Output the [X, Y] coordinate of the center of the cell containing the given text.  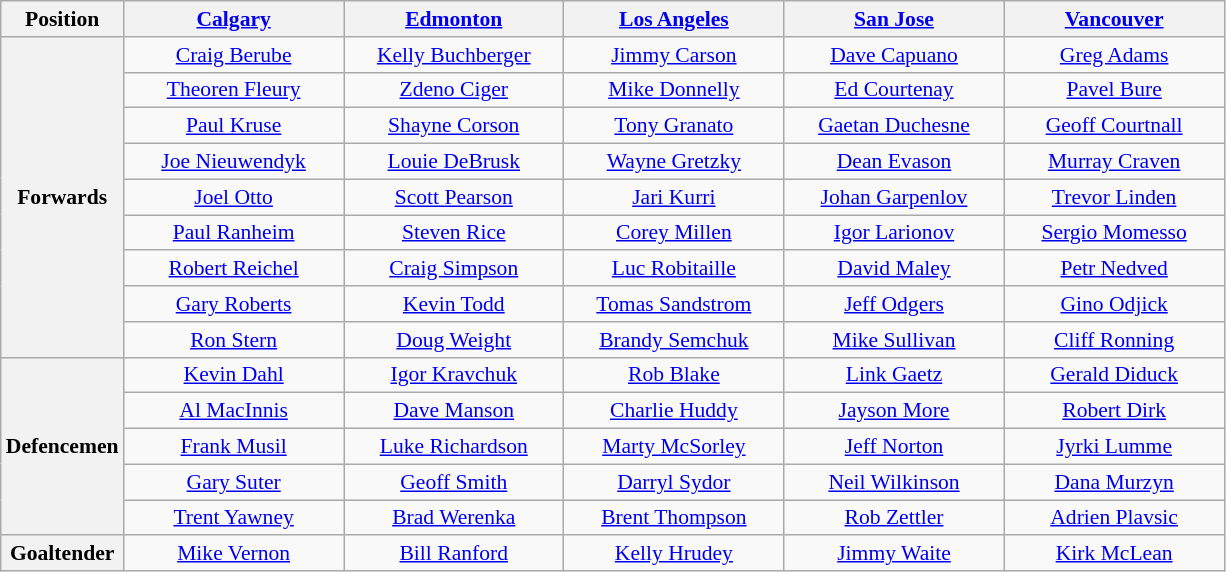
Dean Evason [894, 162]
Paul Kruse [234, 126]
Brad Werenka [454, 518]
Frank Musil [234, 447]
Kirk McLean [1114, 554]
Jari Kurri [674, 197]
Link Gaetz [894, 375]
Geoff Courtnall [1114, 126]
Johan Garpenlov [894, 197]
Joe Nieuwendyk [234, 162]
Darryl Sydor [674, 482]
Luke Richardson [454, 447]
Geoff Smith [454, 482]
Igor Kravchuk [454, 375]
Louie DeBrusk [454, 162]
Jeff Norton [894, 447]
Gino Odjick [1114, 304]
Goaltender [62, 554]
Jeff Odgers [894, 304]
Gary Roberts [234, 304]
Luc Robitaille [674, 269]
Mike Donnelly [674, 90]
Corey Millen [674, 233]
Adrien Plavsic [1114, 518]
Zdeno Ciger [454, 90]
Dave Capuano [894, 55]
Robert Reichel [234, 269]
Trent Yawney [234, 518]
Tony Granato [674, 126]
Position [62, 19]
Ed Courtenay [894, 90]
Edmonton [454, 19]
Rob Zettler [894, 518]
Calgary [234, 19]
Sergio Momesso [1114, 233]
Dave Manson [454, 411]
Jimmy Waite [894, 554]
Al MacInnis [234, 411]
Jayson More [894, 411]
Marty McSorley [674, 447]
Neil Wilkinson [894, 482]
Shayne Corson [454, 126]
Jimmy Carson [674, 55]
Gaetan Duchesne [894, 126]
Vancouver [1114, 19]
Brandy Semchuk [674, 340]
Forwards [62, 198]
Petr Nedved [1114, 269]
Mike Vernon [234, 554]
Kelly Hrudey [674, 554]
Tomas Sandstrom [674, 304]
Kevin Todd [454, 304]
Gary Suter [234, 482]
San Jose [894, 19]
Craig Simpson [454, 269]
Murray Craven [1114, 162]
Steven Rice [454, 233]
Los Angeles [674, 19]
Mike Sullivan [894, 340]
Wayne Gretzky [674, 162]
Joel Otto [234, 197]
Kelly Buchberger [454, 55]
Brent Thompson [674, 518]
Trevor Linden [1114, 197]
Igor Larionov [894, 233]
Charlie Huddy [674, 411]
David Maley [894, 269]
Pavel Bure [1114, 90]
Kevin Dahl [234, 375]
Doug Weight [454, 340]
Greg Adams [1114, 55]
Bill Ranford [454, 554]
Craig Berube [234, 55]
Ron Stern [234, 340]
Defencemen [62, 446]
Paul Ranheim [234, 233]
Scott Pearson [454, 197]
Robert Dirk [1114, 411]
Dana Murzyn [1114, 482]
Cliff Ronning [1114, 340]
Theoren Fleury [234, 90]
Gerald Diduck [1114, 375]
Rob Blake [674, 375]
Jyrki Lumme [1114, 447]
